Return [X, Y] of the center of cell containing provided text 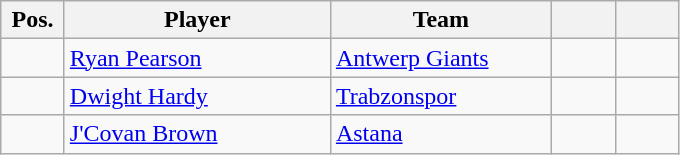
Astana [440, 134]
Antwerp Giants [440, 58]
J'Covan Brown [197, 134]
Dwight Hardy [197, 96]
Team [440, 20]
Player [197, 20]
Trabzonspor [440, 96]
Pos. [33, 20]
Ryan Pearson [197, 58]
